Return (x, y) of the center of cell containing provided text 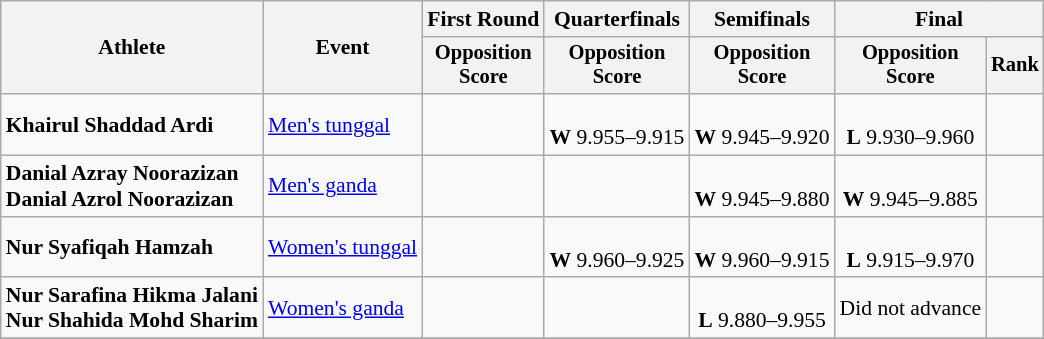
Nur Sarafina Hikma JalaniNur Shahida Mohd Sharim (132, 308)
L 9.915–9.970 (911, 248)
Nur Syafiqah Hamzah (132, 248)
Athlete (132, 48)
Women's tunggal (342, 248)
Event (342, 48)
W 9.960–9.915 (762, 248)
Semifinals (762, 19)
Men's tunggal (342, 124)
Quarterfinals (616, 19)
Women's ganda (342, 308)
Khairul Shaddad Ardi (132, 124)
Men's ganda (342, 186)
Final (940, 19)
L 9.930–9.960 (911, 124)
Danial Azray NoorazizanDanial Azrol Noorazizan (132, 186)
First Round (483, 19)
L 9.880–9.955 (762, 308)
W 9.960–9.925 (616, 248)
Did not advance (911, 308)
W 9.945–9.885 (911, 186)
W 9.945–9.880 (762, 186)
W 9.945–9.920 (762, 124)
Rank (1015, 66)
W 9.955–9.915 (616, 124)
